Scan for the cell matching the given text and deliver its [x, y] coordinate at center. 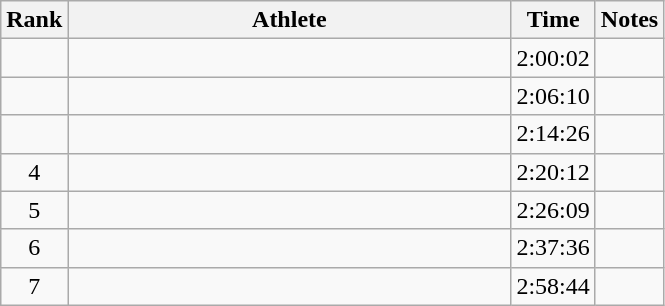
5 [34, 210]
2:58:44 [553, 286]
6 [34, 248]
2:00:02 [553, 58]
Athlete [290, 20]
2:14:26 [553, 134]
2:26:09 [553, 210]
2:37:36 [553, 248]
2:06:10 [553, 96]
Rank [34, 20]
4 [34, 172]
7 [34, 286]
Notes [629, 20]
Time [553, 20]
2:20:12 [553, 172]
